Identify which cell holds the provided text, then report its (x, y) central coordinate. 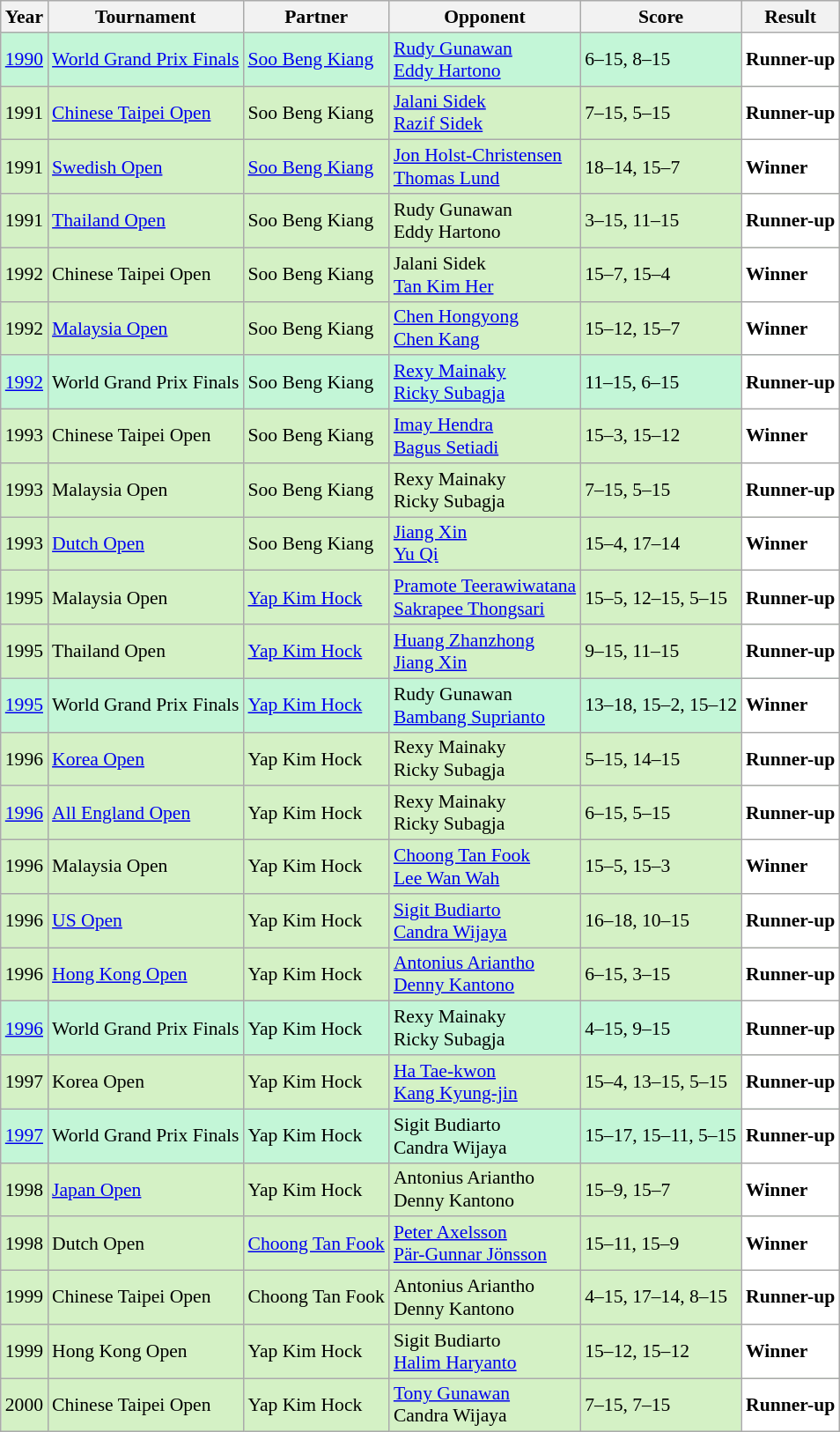
15–12, 15–7 (660, 328)
2000 (25, 1406)
4–15, 17–14, 8–15 (660, 1298)
US Open (145, 921)
15–5, 12–15, 5–15 (660, 597)
Sigit Budiarto Halim Haryanto (484, 1351)
Huang Zhanzhong Jiang Xin (484, 652)
6–15, 3–15 (660, 974)
15–3, 15–12 (660, 437)
Rudy Gunawan Bambang Suprianto (484, 705)
Imay Hendra Bagus Setiadi (484, 437)
16–18, 10–15 (660, 921)
All England Open (145, 814)
Score (660, 17)
13–18, 15–2, 15–12 (660, 705)
18–14, 15–7 (660, 167)
3–15, 11–15 (660, 220)
Ha Tae-kwon Kang Kyung-jin (484, 1081)
15–5, 15–3 (660, 867)
Chen Hongyong Chen Kang (484, 328)
Swedish Open (145, 167)
Jiang Xin Yu Qi (484, 544)
Tournament (145, 17)
15–4, 13–15, 5–15 (660, 1081)
6–15, 8–15 (660, 60)
Choong Tan Fook Lee Wan Wah (484, 867)
Result (791, 17)
Pramote Teerawiwatana Sakrapee Thongsari (484, 597)
4–15, 9–15 (660, 1029)
15–4, 17–14 (660, 544)
Tony Gunawan Candra Wijaya (484, 1406)
Jalani Sidek Razif Sidek (484, 113)
Jon Holst-Christensen Thomas Lund (484, 167)
Japan Open (145, 1189)
1990 (25, 60)
Year (25, 17)
15–9, 15–7 (660, 1189)
Jalani Sidek Tan Kim Her (484, 275)
15–17, 15–11, 5–15 (660, 1136)
11–15, 6–15 (660, 382)
Partner (315, 17)
Peter Axelsson Pär-Gunnar Jönsson (484, 1244)
6–15, 5–15 (660, 814)
15–7, 15–4 (660, 275)
Opponent (484, 17)
5–15, 14–15 (660, 759)
9–15, 11–15 (660, 652)
7–15, 7–15 (660, 1406)
15–12, 15–12 (660, 1351)
15–11, 15–9 (660, 1244)
